Identify which cell holds the provided text, then report its (x, y) central coordinate. 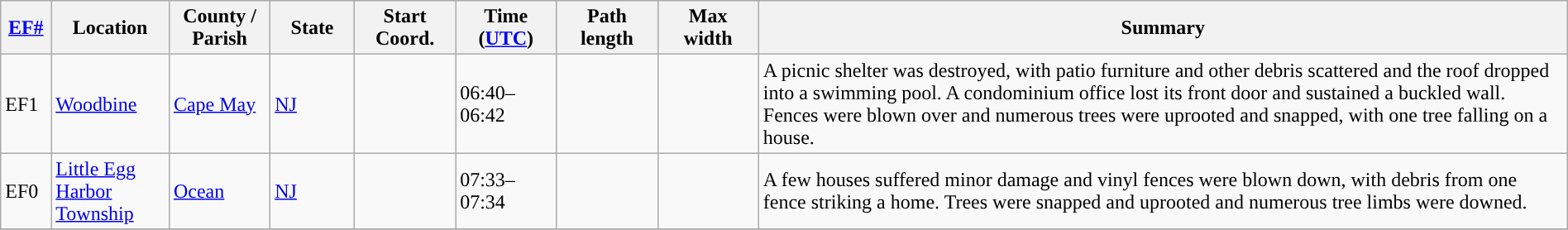
County / Parish (219, 28)
EF0 (26, 191)
State (313, 28)
Max width (708, 28)
Location (111, 28)
Start Coord. (404, 28)
Path length (607, 28)
Little Egg Harbor Township (111, 191)
Summary (1163, 28)
EF# (26, 28)
Woodbine (111, 104)
07:33–07:34 (506, 191)
EF1 (26, 104)
Time (UTC) (506, 28)
Cape May (219, 104)
Ocean (219, 191)
06:40–06:42 (506, 104)
